Detect which cell encompasses the target text, then output its (X, Y) center coordinate. 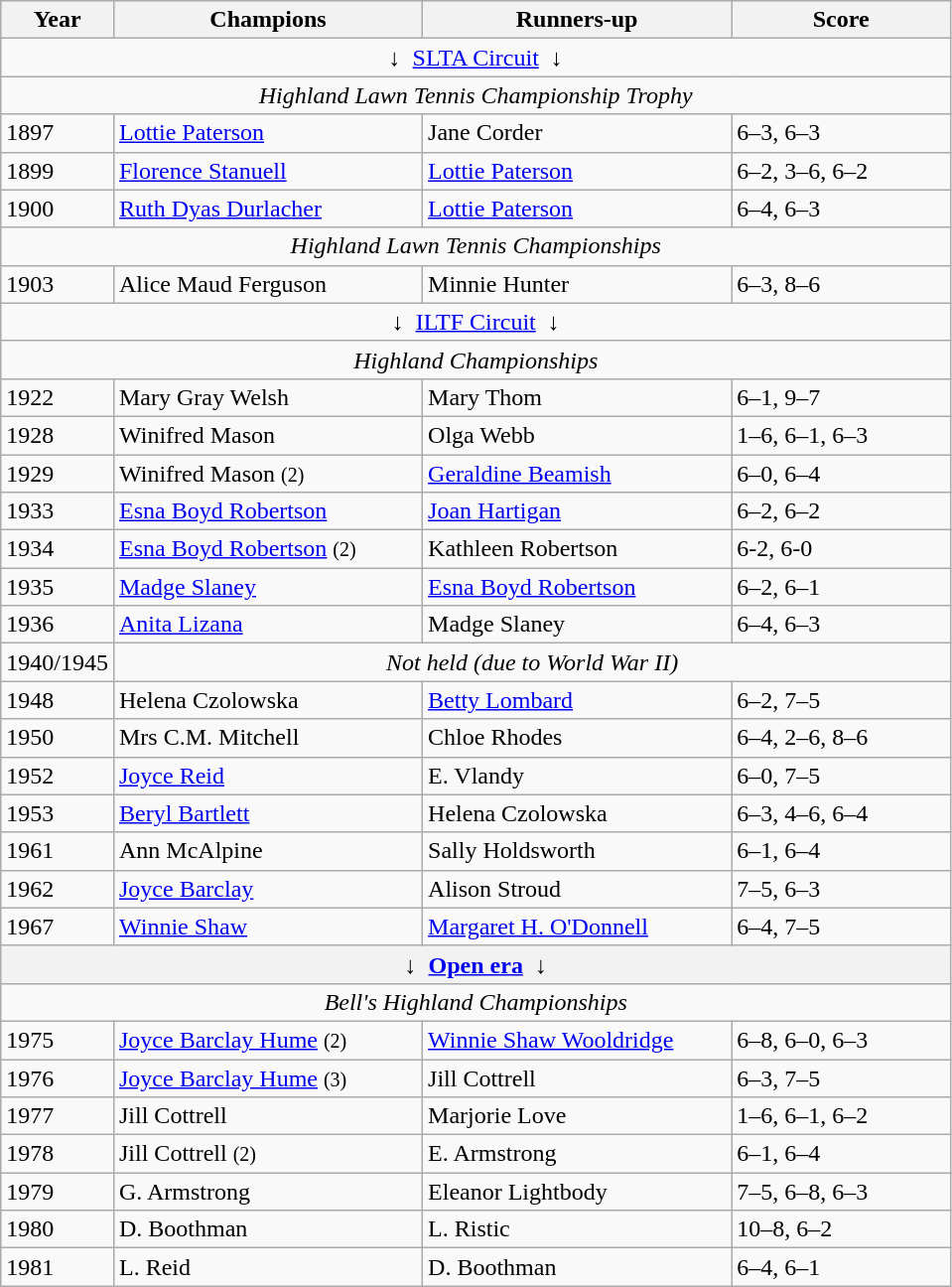
1980 (58, 1229)
6–4, 7–5 (842, 927)
Jill Cottrell (2) (268, 1154)
1933 (58, 511)
Jane Corder (578, 133)
1977 (58, 1116)
Mary Gray Welsh (268, 397)
Marjorie Love (578, 1116)
Highland Lawn Tennis Championships (476, 246)
1929 (58, 474)
↓ SLTA Circuit ↓ (476, 58)
E. Vlandy (578, 776)
Bell's Highland Championships (476, 1002)
1934 (58, 549)
Runners-up (578, 20)
1952 (58, 776)
6–3, 6–3 (842, 133)
6-2, 6-0 (842, 549)
Anita Lizana (268, 625)
Score (842, 20)
Esna Boyd Robertson (2) (268, 549)
1981 (58, 1267)
6–3, 8–6 (842, 284)
Olga Webb (578, 435)
Sally Holdsworth (578, 851)
1978 (58, 1154)
Highland Championships (476, 359)
Minnie Hunter (578, 284)
Ruth Dyas Durlacher (268, 209)
1928 (58, 435)
Florence Stanuell (268, 171)
6–8, 6–0, 6–3 (842, 1040)
1948 (58, 700)
1899 (58, 171)
1950 (58, 738)
Geraldine Beamish (578, 474)
1962 (58, 889)
Joyce Barclay Hume (3) (268, 1077)
1976 (58, 1077)
Winifred Mason (268, 435)
1936 (58, 625)
Betty Lombard (578, 700)
1922 (58, 397)
7–5, 6–8, 6–3 (842, 1192)
Joyce Reid (268, 776)
Margaret H. O'Donnell (578, 927)
6–2, 6–1 (842, 587)
10–8, 6–2 (842, 1229)
6–0, 7–5 (842, 776)
1935 (58, 587)
7–5, 6–3 (842, 889)
1–6, 6–1, 6–3 (842, 435)
Alison Stroud (578, 889)
1903 (58, 284)
1979 (58, 1192)
↓ Open era ↓ (476, 964)
Mrs C.M. Mitchell (268, 738)
Chloe Rhodes (578, 738)
G. Armstrong (268, 1192)
1975 (58, 1040)
6–4, 6–1 (842, 1267)
1953 (58, 813)
6–1, 9–7 (842, 397)
Winnie Shaw (268, 927)
1967 (58, 927)
1940/1945 (58, 662)
1897 (58, 133)
1961 (58, 851)
Joyce Barclay (268, 889)
Alice Maud Ferguson (268, 284)
Winifred Mason (2) (268, 474)
Champions (268, 20)
Joan Hartigan (578, 511)
Winnie Shaw Wooldridge (578, 1040)
1–6, 6–1, 6–2 (842, 1116)
6–2, 6–2 (842, 511)
Highland Lawn Tennis Championship Trophy (476, 95)
6–2, 7–5 (842, 700)
Joyce Barclay Hume (2) (268, 1040)
↓ ILTF Circuit ↓ (476, 322)
E. Armstrong (578, 1154)
6–3, 7–5 (842, 1077)
L. Reid (268, 1267)
L. Ristic (578, 1229)
Ann McAlpine (268, 851)
Eleanor Lightbody (578, 1192)
Year (58, 20)
6–3, 4–6, 6–4 (842, 813)
6–0, 6–4 (842, 474)
1900 (58, 209)
Beryl Bartlett (268, 813)
Not held (due to World War II) (532, 662)
Mary Thom (578, 397)
6–4, 2–6, 8–6 (842, 738)
Kathleen Robertson (578, 549)
6–2, 3–6, 6–2 (842, 171)
